Provide the (x, y) coordinate of the cell's center where the given text is located.  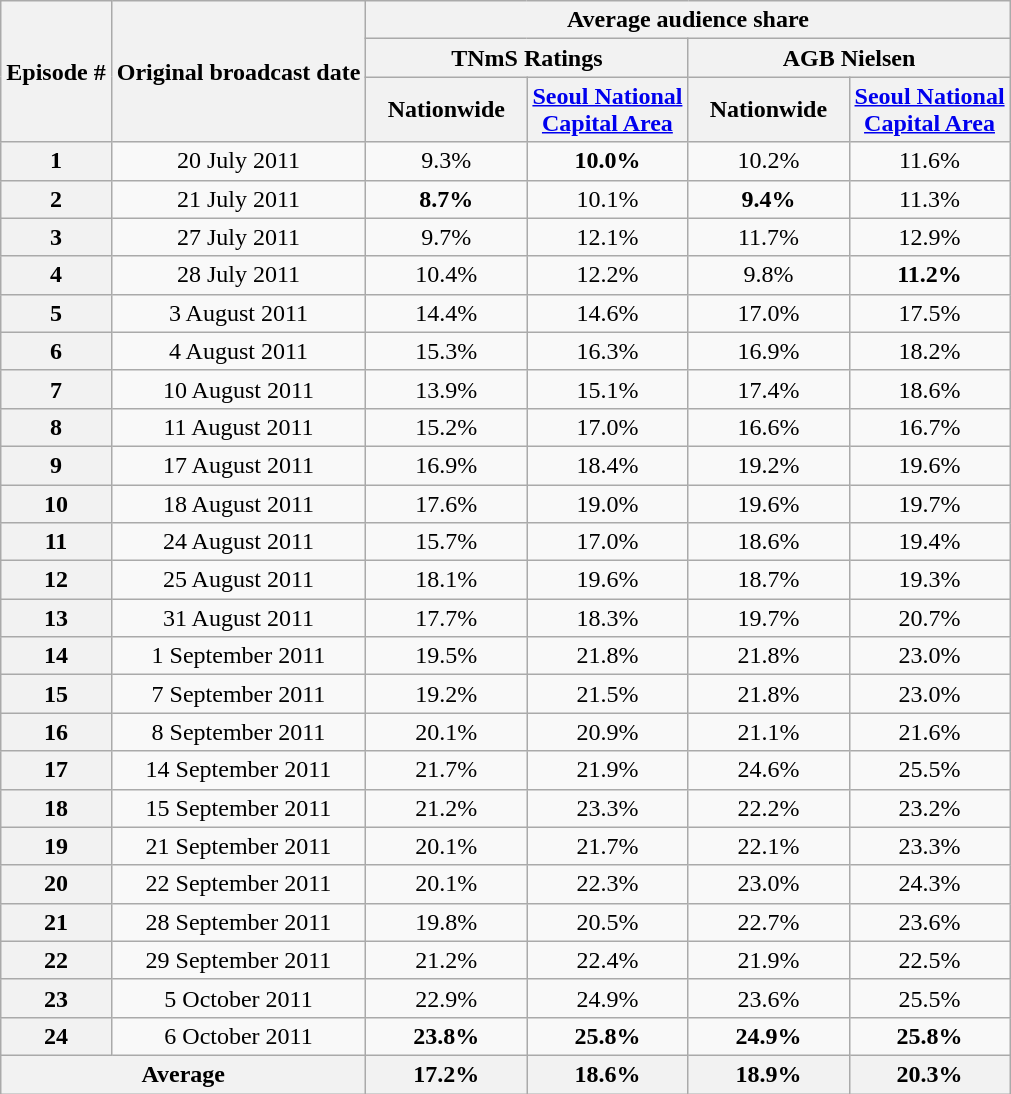
6 (56, 351)
20.7% (930, 618)
12 (56, 580)
11.3% (930, 199)
14.4% (446, 313)
16.7% (930, 427)
13 (56, 618)
9.4% (768, 199)
9.7% (446, 237)
8 September 2011 (238, 732)
22.1% (768, 846)
18.1% (446, 580)
10 (56, 503)
17.4% (768, 389)
Average audience share (688, 20)
16.3% (608, 351)
19 (56, 846)
23.2% (930, 808)
14 September 2011 (238, 770)
18.2% (930, 351)
10.1% (608, 199)
18.3% (608, 618)
16.6% (768, 427)
11.6% (930, 161)
21 September 2011 (238, 846)
21.1% (768, 732)
19.0% (608, 503)
9.3% (446, 161)
7 (56, 389)
15 September 2011 (238, 808)
24 August 2011 (238, 542)
11 (56, 542)
4 August 2011 (238, 351)
24.3% (930, 884)
31 August 2011 (238, 618)
11 August 2011 (238, 427)
24 (56, 1036)
20 (56, 884)
6 October 2011 (238, 1036)
7 September 2011 (238, 694)
10.4% (446, 275)
21.5% (608, 694)
10 August 2011 (238, 389)
1 (56, 161)
20.9% (608, 732)
21.6% (930, 732)
11.7% (768, 237)
16 (56, 732)
20 July 2011 (238, 161)
15 (56, 694)
1 September 2011 (238, 656)
3 (56, 237)
20.3% (930, 1074)
12.1% (608, 237)
22.9% (446, 998)
13.9% (446, 389)
4 (56, 275)
5 (56, 313)
22 (56, 960)
19.5% (446, 656)
17.6% (446, 503)
28 July 2011 (238, 275)
AGB Nielsen (849, 58)
18.9% (768, 1074)
21 (56, 922)
9.8% (768, 275)
18 (56, 808)
10.2% (768, 161)
18 August 2011 (238, 503)
22 September 2011 (238, 884)
17 August 2011 (238, 465)
3 August 2011 (238, 313)
14 (56, 656)
17.5% (930, 313)
22.2% (768, 808)
28 September 2011 (238, 922)
15.2% (446, 427)
24.6% (768, 770)
25 August 2011 (238, 580)
14.6% (608, 313)
17.2% (446, 1074)
22.7% (768, 922)
8.7% (446, 199)
15.1% (608, 389)
19.4% (930, 542)
11.2% (930, 275)
12.9% (930, 237)
20.5% (608, 922)
21 July 2011 (238, 199)
12.2% (608, 275)
22.4% (608, 960)
23 (56, 998)
19.3% (930, 580)
18.7% (768, 580)
22.5% (930, 960)
17 (56, 770)
5 October 2011 (238, 998)
18.4% (608, 465)
15.3% (446, 351)
17.7% (446, 618)
22.3% (608, 884)
19.8% (446, 922)
Episode # (56, 72)
10.0% (608, 161)
29 September 2011 (238, 960)
23.8% (446, 1036)
9 (56, 465)
27 July 2011 (238, 237)
15.7% (446, 542)
2 (56, 199)
Average (184, 1074)
TNmS Ratings (527, 58)
Original broadcast date (238, 72)
8 (56, 427)
